From the cell containing the given text, extract its center point as [x, y] coordinate. 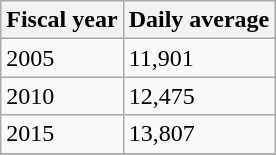
12,475 [199, 96]
2010 [62, 96]
11,901 [199, 58]
Fiscal year [62, 20]
2005 [62, 58]
Daily average [199, 20]
13,807 [199, 134]
2015 [62, 134]
